Locate the cell with the specified text and output its (X, Y) center coordinate. 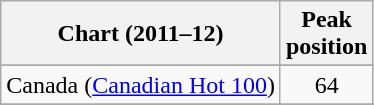
Canada (Canadian Hot 100) (141, 85)
64 (326, 85)
Chart (2011–12) (141, 34)
Peakposition (326, 34)
